Scan for the cell matching the given text and deliver its (X, Y) coordinate at center. 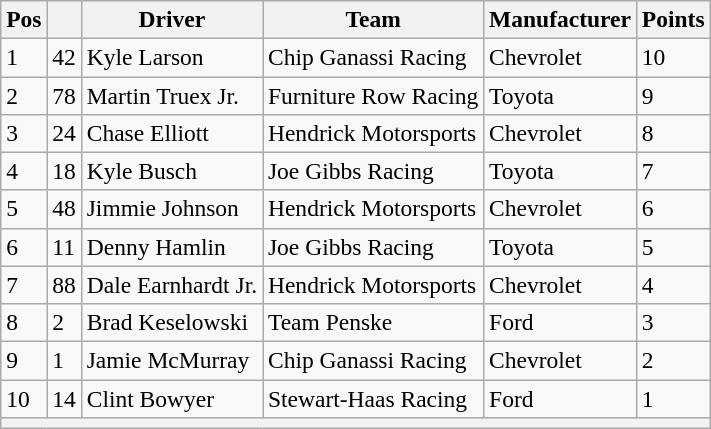
Stewart-Haas Racing (374, 398)
88 (64, 285)
14 (64, 398)
42 (64, 57)
Pos (24, 19)
Jimmie Johnson (172, 209)
24 (64, 133)
Dale Earnhardt Jr. (172, 285)
Martin Truex Jr. (172, 95)
Kyle Busch (172, 171)
48 (64, 209)
Clint Bowyer (172, 398)
Manufacturer (560, 19)
11 (64, 247)
Team (374, 19)
Brad Keselowski (172, 322)
Kyle Larson (172, 57)
Points (673, 19)
Chase Elliott (172, 133)
Denny Hamlin (172, 247)
Furniture Row Racing (374, 95)
78 (64, 95)
Team Penske (374, 322)
Jamie McMurray (172, 360)
Driver (172, 19)
18 (64, 171)
